Return the (x, y) coordinate for the center point of the cell that contains the specified text.  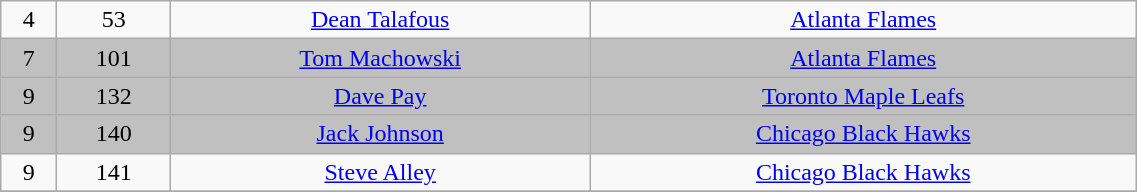
Steve Alley (380, 172)
140 (114, 134)
7 (29, 58)
Toronto Maple Leafs (864, 96)
53 (114, 20)
Tom Machowski (380, 58)
Dean Talafous (380, 20)
132 (114, 96)
101 (114, 58)
Dave Pay (380, 96)
4 (29, 20)
141 (114, 172)
Jack Johnson (380, 134)
